Return the (X, Y) coordinate for the center point of the cell that contains the specified text.  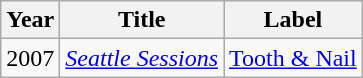
Year (30, 20)
Tooth & Nail (294, 58)
Title (142, 20)
Seattle Sessions (142, 58)
Label (294, 20)
2007 (30, 58)
